Capture the cell that displays the provided text and extract its (X, Y) central coordinate. 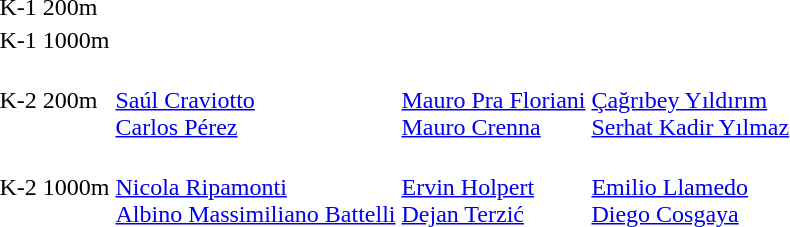
Saúl CraviottoCarlos Pérez (256, 100)
Mauro Pra FlorianiMauro Crenna (494, 100)
